Find where the given text appears and provide that cell's center as [x, y] coordinate. 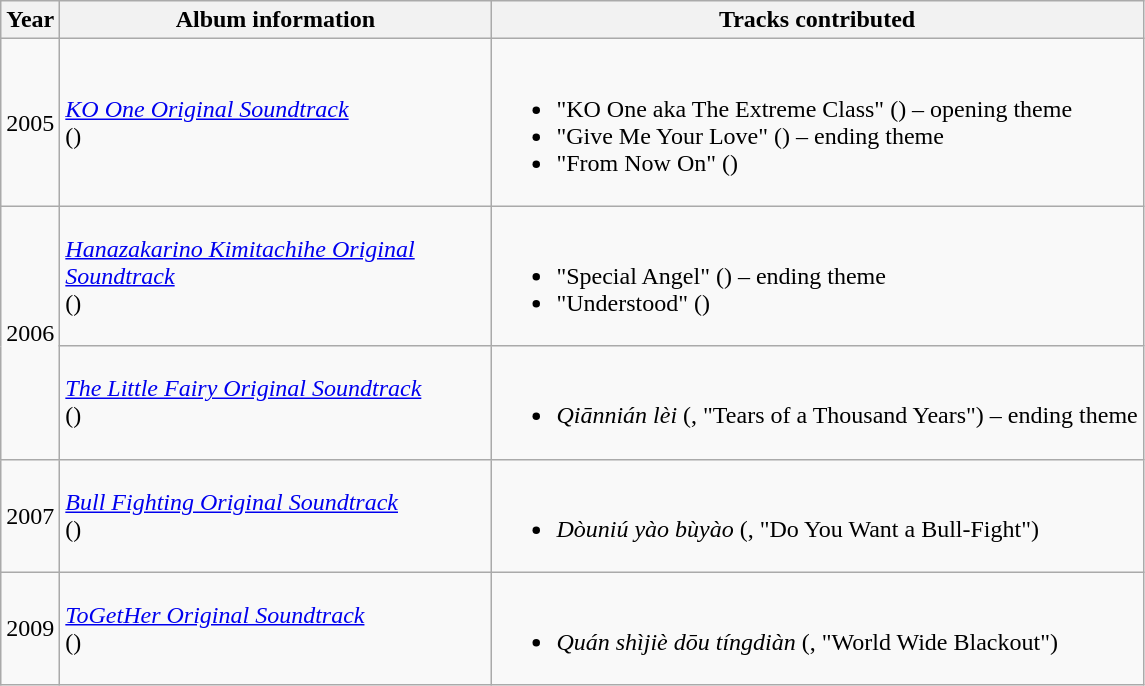
2007 [30, 516]
Album information [276, 20]
Hanazakarino Kimitachihe Original Soundtrack() [276, 276]
2006 [30, 332]
Year [30, 20]
Quán shìjiè dōu tíngdiàn (, "World Wide Blackout") [817, 628]
Tracks contributed [817, 20]
KO One Original Soundtrack() [276, 122]
"KO One aka The Extreme Class" () – opening theme"Give Me Your Love" () – ending theme"From Now On" () [817, 122]
Dòuniú yào bùyào (, "Do You Want a Bull-Fight") [817, 516]
The Little Fairy Original Soundtrack() [276, 402]
"Special Angel" () – ending theme"Understood" () [817, 276]
2005 [30, 122]
Bull Fighting Original Soundtrack() [276, 516]
Qiānnián lèi (, "Tears of a Thousand Years") – ending theme [817, 402]
ToGetHer Original Soundtrack() [276, 628]
2009 [30, 628]
